Return the (X, Y) coordinate for the center point of the cell that contains the specified text.  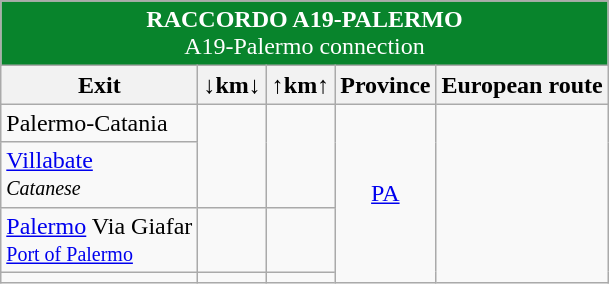
Exit (100, 85)
RACCORDO A19-PALERMOA19-Palermo connection (304, 34)
↑km↑ (300, 85)
European route (522, 85)
Palermo Via Giafar Port of Palermo (100, 240)
Villabate Catanese (100, 174)
PA (386, 194)
Palermo-Catania (100, 123)
↓km↓ (232, 85)
Province (386, 85)
